Capture the cell that displays the provided text and extract its (x, y) central coordinate. 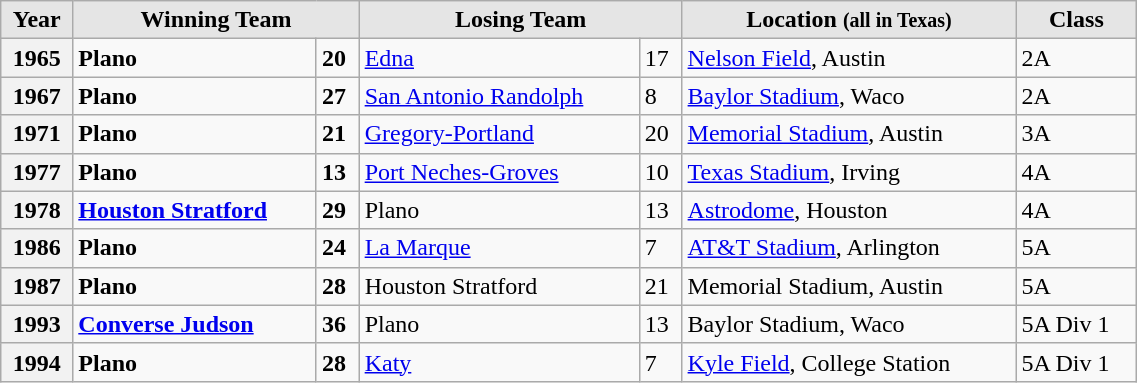
1993 (37, 324)
Kyle Field, College Station (849, 362)
La Marque (499, 248)
8 (660, 96)
Class (1076, 20)
Katy (499, 362)
27 (338, 96)
1967 (37, 96)
Nelson Field, Austin (849, 58)
Texas Stadium, Irving (849, 172)
Winning Team (216, 20)
17 (660, 58)
Astrodome, Houston (849, 210)
1994 (37, 362)
Location (all in Texas) (849, 20)
Gregory-Portland (499, 134)
Converse Judson (195, 324)
Year (37, 20)
1978 (37, 210)
10 (660, 172)
36 (338, 324)
1965 (37, 58)
AT&T Stadium, Arlington (849, 248)
Port Neches-Groves (499, 172)
29 (338, 210)
1977 (37, 172)
1971 (37, 134)
Losing Team (520, 20)
San Antonio Randolph (499, 96)
Edna (499, 58)
3A (1076, 134)
1986 (37, 248)
1987 (37, 286)
24 (338, 248)
